Return the (X, Y) coordinate for the center point of the cell that contains the specified text.  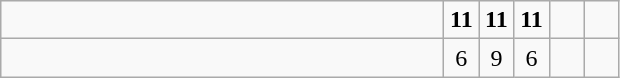
9 (496, 58)
